Pinpoint the cell where the given text exists, returning its [X, Y] midpoint coordinate. 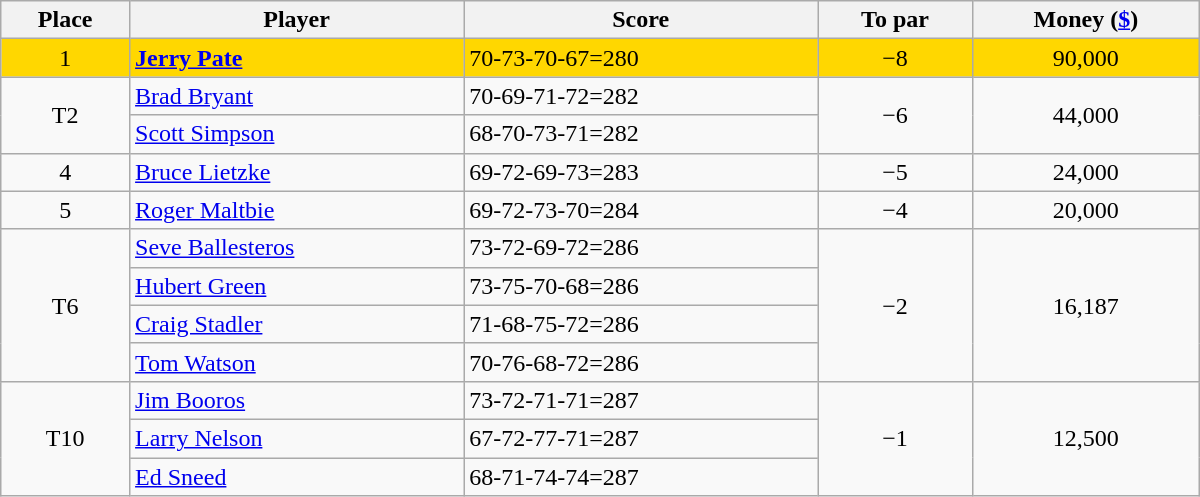
−2 [896, 305]
Ed Sneed [297, 477]
73-75-70-68=286 [641, 286]
To par [896, 20]
68-71-74-74=287 [641, 477]
−5 [896, 172]
90,000 [1086, 58]
5 [66, 210]
−1 [896, 438]
70-69-71-72=282 [641, 96]
−6 [896, 115]
69-72-73-70=284 [641, 210]
44,000 [1086, 115]
Craig Stadler [297, 324]
Jerry Pate [297, 58]
Score [641, 20]
Seve Ballesteros [297, 248]
4 [66, 172]
Roger Maltbie [297, 210]
1 [66, 58]
20,000 [1086, 210]
Hubert Green [297, 286]
Scott Simpson [297, 134]
70-73-70-67=280 [641, 58]
67-72-77-71=287 [641, 438]
T2 [66, 115]
73-72-71-71=287 [641, 400]
Jim Booros [297, 400]
Larry Nelson [297, 438]
Place [66, 20]
16,187 [1086, 305]
−8 [896, 58]
73-72-69-72=286 [641, 248]
−4 [896, 210]
71-68-75-72=286 [641, 324]
70-76-68-72=286 [641, 362]
68-70-73-71=282 [641, 134]
12,500 [1086, 438]
Tom Watson [297, 362]
Bruce Lietzke [297, 172]
T6 [66, 305]
T10 [66, 438]
Money ($) [1086, 20]
Brad Bryant [297, 96]
69-72-69-73=283 [641, 172]
24,000 [1086, 172]
Player [297, 20]
